Provide the [X, Y] coordinate of the cell's center where the given text is located.  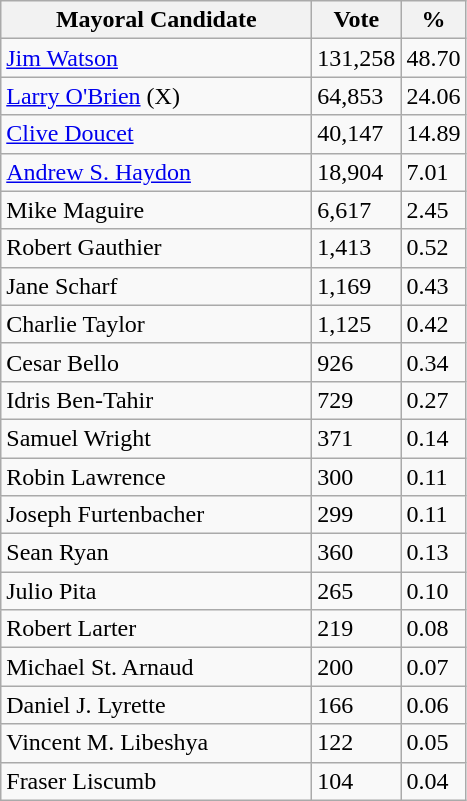
200 [356, 667]
64,853 [356, 96]
Idris Ben-Tahir [156, 400]
0.27 [434, 400]
0.13 [434, 553]
299 [356, 515]
0.06 [434, 705]
Vote [356, 20]
7.01 [434, 172]
1,169 [356, 286]
0.42 [434, 324]
48.70 [434, 58]
219 [356, 629]
Daniel J. Lyrette [156, 705]
371 [356, 438]
926 [356, 362]
104 [356, 781]
Mike Maguire [156, 210]
Samuel Wright [156, 438]
18,904 [356, 172]
Mayoral Candidate [156, 20]
360 [356, 553]
0.05 [434, 743]
265 [356, 591]
2.45 [434, 210]
Andrew S. Haydon [156, 172]
40,147 [356, 134]
Robert Larter [156, 629]
122 [356, 743]
1,413 [356, 248]
Joseph Furtenbacher [156, 515]
131,258 [356, 58]
Michael St. Arnaud [156, 667]
24.06 [434, 96]
0.08 [434, 629]
Cesar Bello [156, 362]
0.34 [434, 362]
0.52 [434, 248]
0.14 [434, 438]
0.04 [434, 781]
Sean Ryan [156, 553]
166 [356, 705]
Charlie Taylor [156, 324]
% [434, 20]
Robert Gauthier [156, 248]
Clive Doucet [156, 134]
Fraser Liscumb [156, 781]
1,125 [356, 324]
0.43 [434, 286]
Vincent M. Libeshya [156, 743]
6,617 [356, 210]
300 [356, 477]
Jane Scharf [156, 286]
0.10 [434, 591]
14.89 [434, 134]
Jim Watson [156, 58]
0.07 [434, 667]
Larry O'Brien (X) [156, 96]
729 [356, 400]
Robin Lawrence [156, 477]
Julio Pita [156, 591]
